Output the (x, y) coordinate of the center of the cell containing the given text.  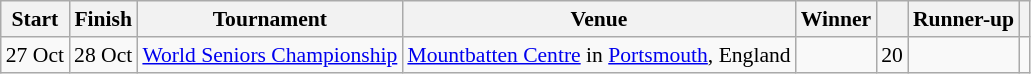
Venue (598, 19)
28 Oct (103, 55)
27 Oct (35, 55)
Mountbatten Centre in Portsmouth, England (598, 55)
20 (892, 55)
Winner (836, 19)
World Seniors Championship (270, 55)
Tournament (270, 19)
Finish (103, 19)
Runner-up (964, 19)
Start (35, 19)
